Return the [X, Y] coordinate for the center point of the cell that contains the specified text.  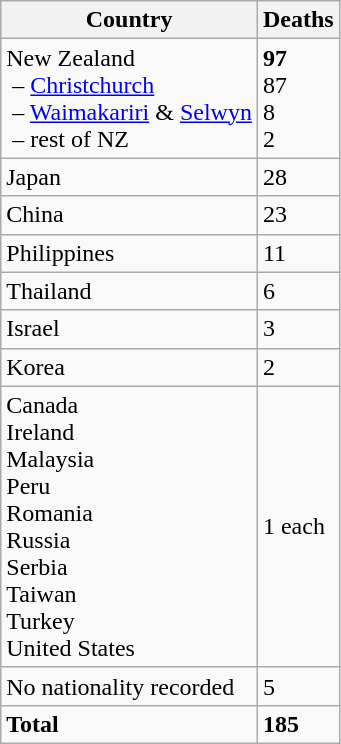
2 [298, 367]
6 [298, 291]
97 87 8 2 [298, 98]
5 [298, 686]
185 [298, 724]
Israel [130, 329]
1 each [298, 526]
China [130, 215]
3 [298, 329]
Thailand [130, 291]
Total [130, 724]
11 [298, 253]
23 [298, 215]
Japan [130, 177]
No nationality recorded [130, 686]
New Zealand – Christchurch – Waimakariri & Selwyn – rest of NZ [130, 98]
Philippines [130, 253]
Deaths [298, 20]
Country [130, 20]
28 [298, 177]
Canada Ireland Malaysia Peru Romania Russia Serbia Taiwan Turkey United States [130, 526]
Korea [130, 367]
